Capture the cell that displays the provided text and extract its [X, Y] central coordinate. 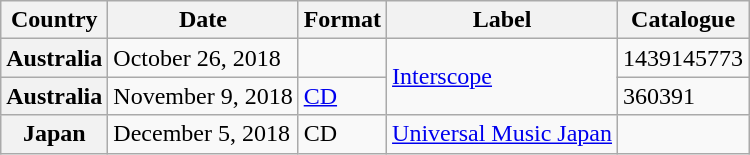
Country [54, 20]
Japan [54, 134]
Date [203, 20]
Format [342, 20]
Universal Music Japan [502, 134]
Interscope [502, 77]
1439145773 [684, 58]
Label [502, 20]
December 5, 2018 [203, 134]
Catalogue [684, 20]
October 26, 2018 [203, 58]
November 9, 2018 [203, 96]
360391 [684, 96]
